Find where the given text appears and provide that cell's center as [X, Y] coordinate. 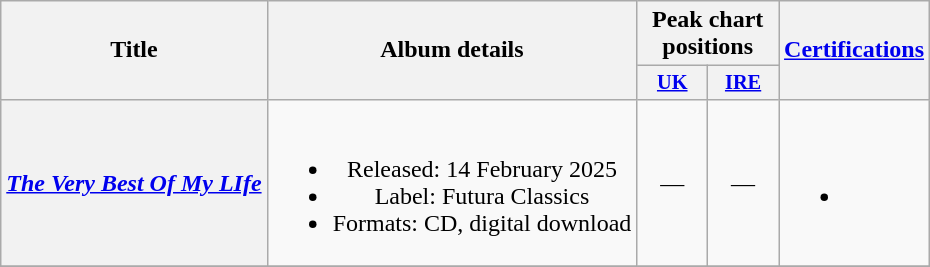
Peak chart positions [708, 34]
Released: 14 February 2025Label: Futura ClassicsFormats: CD, digital download [452, 182]
The Very Best Of My LIfe [134, 182]
UK [672, 83]
IRE [744, 83]
Certifications [854, 50]
Title [134, 50]
Album details [452, 50]
